Scan for the cell matching the given text and deliver its [x, y] coordinate at center. 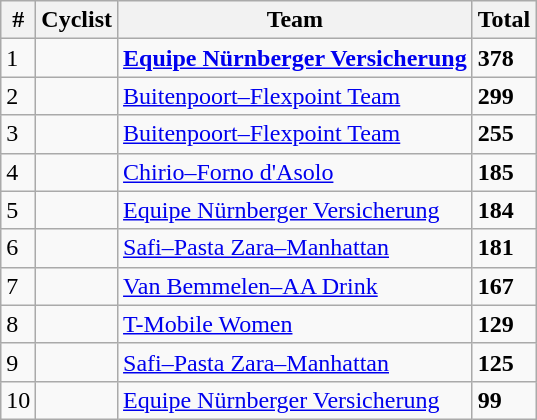
129 [504, 324]
6 [18, 248]
7 [18, 286]
Chirio–Forno d'Asolo [296, 172]
299 [504, 96]
167 [504, 286]
Team [296, 20]
184 [504, 210]
Van Bemmelen–AA Drink [296, 286]
181 [504, 248]
# [18, 20]
3 [18, 134]
8 [18, 324]
125 [504, 362]
4 [18, 172]
T-Mobile Women [296, 324]
1 [18, 58]
10 [18, 400]
Total [504, 20]
378 [504, 58]
99 [504, 400]
2 [18, 96]
5 [18, 210]
9 [18, 362]
Cyclist [77, 20]
255 [504, 134]
185 [504, 172]
